Return (x, y) of the center of cell containing provided text 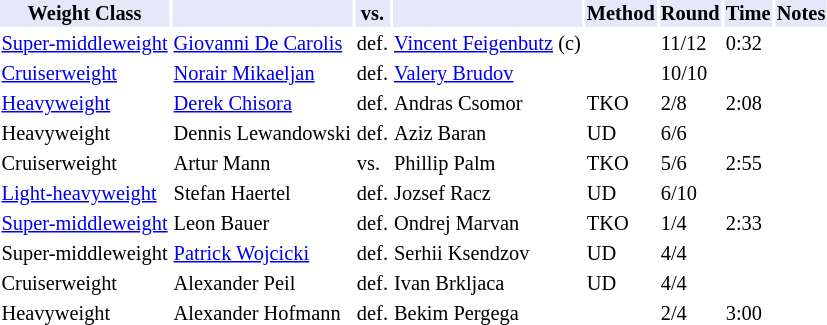
Method (620, 14)
Round (690, 14)
Derek Chisora (262, 104)
5/6 (690, 164)
Artur Mann (262, 164)
Valery Brudov (488, 74)
Time (748, 14)
Patrick Wojcicki (262, 254)
Weight Class (84, 14)
1/4 (690, 224)
2/8 (690, 104)
Vincent Feigenbutz (c) (488, 44)
6/6 (690, 134)
Aziz Baran (488, 134)
Leon Bauer (262, 224)
Dennis Lewandowski (262, 134)
Notes (801, 14)
Norair Mikaeljan (262, 74)
11/12 (690, 44)
Andras Csomor (488, 104)
10/10 (690, 74)
2:55 (748, 164)
Serhii Ksendzov (488, 254)
Phillip Palm (488, 164)
Giovanni De Carolis (262, 44)
Ivan Brkljaca (488, 284)
2:33 (748, 224)
6/10 (690, 194)
2:08 (748, 104)
Jozsef Racz (488, 194)
Alexander Peil (262, 284)
Light-heavyweight (84, 194)
Stefan Haertel (262, 194)
Ondrej Marvan (488, 224)
0:32 (748, 44)
